Scan for the cell matching the given text and deliver its (X, Y) coordinate at center. 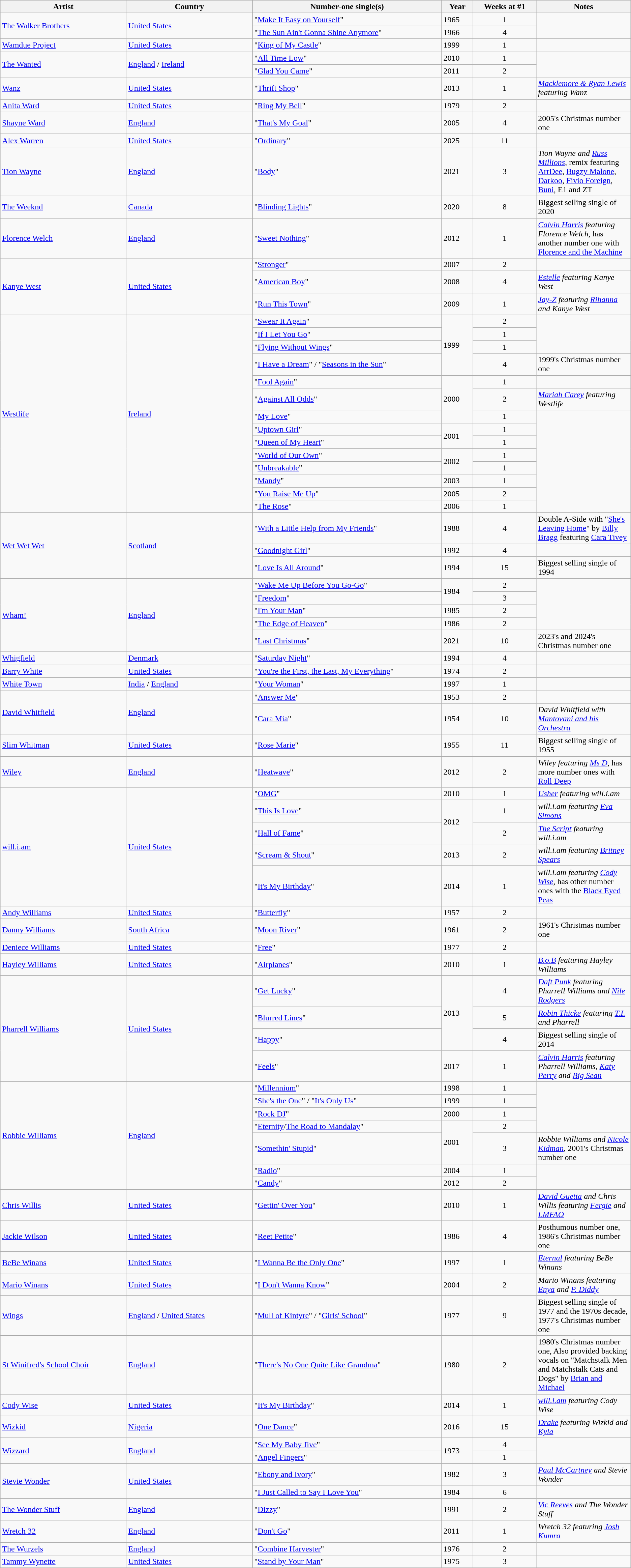
Biggest selling single of 2014 (584, 1039)
9 (505, 1316)
"Goodnight Girl" (347, 550)
Weeks at #1 (505, 7)
Kanye West (63, 287)
Wanz (63, 88)
"Make It Easy on Yourself" (347, 20)
Number-one single(s) (347, 7)
"My Love" (347, 416)
Nigeria (189, 1427)
Jay-Z featuring Rihanna and Kanye West (584, 304)
"Uptown Girl" (347, 429)
India / England (189, 684)
B.o.B featuring Hayley Williams (584, 964)
White Town (63, 684)
"Saturday Night" (347, 658)
Double A-Side with "She's Leaving Home" by Billy Bragg featuring Cara Tivey (584, 528)
"She's the One" / "It's Only Us" (347, 1101)
Eternal featuring BeBe Winans (584, 1262)
Andy Williams (63, 912)
1961 (457, 930)
The Walker Brothers (63, 26)
"One Dance" (347, 1427)
1980's Christmas number one, Also provided backing vocals on "Matchstalk Men and Matchstalk Cats and Dogs" by Brian and Michael (584, 1365)
"World of Our Own" (347, 455)
"Dizzy" (347, 1509)
Westlife (63, 414)
"I Just Called to Say I Love You" (347, 1492)
will.i.am featuring Britney Spears (584, 855)
"You're the First, the Last, My Everything" (347, 671)
Alex Warren (63, 140)
Biggest selling single of 1994 (584, 568)
"I Don't Wanna Know" (347, 1285)
Denmark (189, 658)
1982 (457, 1474)
"Queen of My Heart" (347, 442)
1973 (457, 1451)
Ireland (189, 414)
Shayne Ward (63, 123)
Year (457, 7)
The Weeknd (63, 207)
1955 (457, 745)
Robbie Williams and Nicole Kidman, 2001's Christmas number one (584, 1149)
1961's Christmas number one (584, 930)
Deniece Williams (63, 947)
"I Have a Dream" / "Seasons in the Sun" (347, 364)
"Wake Me Up Before You Go-Go" (347, 585)
1992 (457, 550)
"Radio" (347, 1170)
"The Rose" (347, 506)
"Rose Marie" (347, 745)
"Free" (347, 947)
"Eternity/The Road to Mandalay" (347, 1127)
"The Edge of Heaven" (347, 623)
"Angel Fingers" (347, 1457)
Wretch 32 (63, 1532)
"If I Let You Go" (347, 334)
"Reet Petite" (347, 1236)
Biggest selling single of 1977 and the 1970s decade, 1977's Christmas number one (584, 1316)
England / Ireland (189, 64)
"Hall of Fame" (347, 833)
Artist (63, 7)
8 (505, 207)
"Millennium" (347, 1088)
Wizkid (63, 1427)
Jackie Wilson (63, 1236)
2017 (457, 1066)
"See My Baby Jive" (347, 1444)
"Blinding Lights" (347, 207)
will.i.am featuring Cody Wise, has other number ones with the Black Eyed Peas (584, 886)
Wiley featuring Ms D, has more number ones with Roll Deep (584, 772)
2020 (457, 207)
Daft Punk featuring Pharrell Williams and Nile Rodgers (584, 991)
"Against All Odds" (347, 399)
Anita Ward (63, 106)
"Moon River" (347, 930)
Stevie Wonder (63, 1481)
Mario Winans (63, 1285)
"American Boy" (347, 282)
Wamdue Project (63, 45)
The Script featuring will.i.am (584, 833)
1974 (457, 671)
Whigfield (63, 658)
"Sweet Nothing" (347, 238)
"You Raise Me Up" (347, 493)
2009 (457, 304)
David Whitfield with Mantovani and his Orchestra (584, 719)
will.i.am featuring Cody Wise (584, 1405)
"Last Christmas" (347, 641)
"OMG" (347, 794)
Tion Wayne (63, 171)
2006 (457, 506)
1954 (457, 719)
2005's Christmas number one (584, 123)
Tion Wayne and Russ Millions, remix featuring ArrDee, Bugzy Malone, Darkoo, Fivio Foreign, Buni, E1 and ZT (584, 171)
"King of My Castle" (347, 45)
"Fool Again" (347, 382)
"Stronger" (347, 265)
Robbie Williams (63, 1135)
Vic Reeves and The Wonder Stuff (584, 1509)
1991 (457, 1509)
St Winifred's School Choir (63, 1365)
6 (505, 1492)
"Combine Harvester" (347, 1549)
South Africa (189, 930)
2008 (457, 282)
1980 (457, 1365)
The Wonder Stuff (63, 1509)
"Rock DJ" (347, 1114)
1988 (457, 528)
Wham! (63, 615)
Wiley (63, 772)
1966 (457, 32)
Notes (584, 7)
Danny Williams (63, 930)
"Stand by Your Man" (347, 1562)
1965 (457, 20)
Paul McCartney and Stevie Wonder (584, 1474)
Mariah Carey featuring Westlife (584, 399)
"Ebony and Ivory" (347, 1474)
Cody Wise (63, 1405)
Estelle featuring Kanye West (584, 282)
2016 (457, 1427)
Scotland (189, 546)
Hayley Williams (63, 964)
"Candy" (347, 1183)
"Happy" (347, 1039)
England / United States (189, 1316)
David Whitfield (63, 712)
"Airplanes" (347, 964)
Tammy Wynette (63, 1562)
2007 (457, 265)
"Flying Without Wings" (347, 347)
Country (189, 7)
"Mull of Kintyre" / "Girls' School" (347, 1316)
2002 (457, 461)
Biggest selling single of 2020 (584, 207)
"Get Lucky" (347, 991)
"Answer Me" (347, 697)
Calvin Harris featuring Pharrell Williams, Katy Perry and Big Sean (584, 1066)
David Guetta and Chris Willis featuring Fergie and LMFAO (584, 1205)
1979 (457, 106)
"Ring My Bell" (347, 106)
Calvin Harris featuring Florence Welch, has another number one with Florence and the Machine (584, 238)
"Butterfly" (347, 912)
"That's My Goal" (347, 123)
"Heatwave" (347, 772)
Canada (189, 207)
will.i.am (63, 847)
Pharrell Williams (63, 1028)
"Run This Town" (347, 304)
Florence Welch (63, 238)
"This Is Love" (347, 811)
"Don't Go" (347, 1532)
5 (505, 1018)
"There's No One Quite Like Grandma" (347, 1365)
Mario Winans featuring Enya and P. Diddy (584, 1285)
Drake featuring Wizkid and Kyla (584, 1427)
Macklemore & Ryan Lewis featuring Wanz (584, 88)
"Ordinary" (347, 140)
1976 (457, 1549)
1985 (457, 611)
Barry White (63, 671)
Robin Thicke featuring T.I. and Pharrell (584, 1018)
will.i.am featuring Eva Simons (584, 811)
Chris Willis (63, 1205)
Wretch 32 featuring Josh Kumra (584, 1532)
The Wanted (63, 64)
"Freedom" (347, 598)
"Swear It Again" (347, 321)
BeBe Winans (63, 1262)
"I'm Your Man" (347, 611)
The Wurzels (63, 1549)
Slim Whitman (63, 745)
"With a Little Help from My Friends" (347, 528)
"Unbreakable" (347, 468)
"The Sun Ain't Gonna Shine Anymore" (347, 32)
"Body" (347, 171)
"All Time Low" (347, 58)
"Love Is All Around" (347, 568)
"Somethin' Stupid" (347, 1149)
"Mandy" (347, 481)
1999's Christmas number one (584, 364)
"Thrift Shop" (347, 88)
2003 (457, 481)
1998 (457, 1088)
Biggest selling single of 1955 (584, 745)
Wet Wet Wet (63, 546)
2023's and 2024's Christmas number one (584, 641)
Posthumous number one, 1986's Christmas number one (584, 1236)
"Blurred Lines" (347, 1018)
Usher featuring will.i.am (584, 794)
Wings (63, 1316)
1953 (457, 697)
"Scream & Shout" (347, 855)
2025 (457, 140)
1975 (457, 1562)
"Feels" (347, 1066)
"Your Woman" (347, 684)
"Glad You Came" (347, 71)
"I Wanna Be the Only One" (347, 1262)
Wizzard (63, 1451)
1957 (457, 912)
"Cara Mia" (347, 719)
"Gettin' Over You" (347, 1205)
